Identify which cell holds the provided text, then report its (x, y) central coordinate. 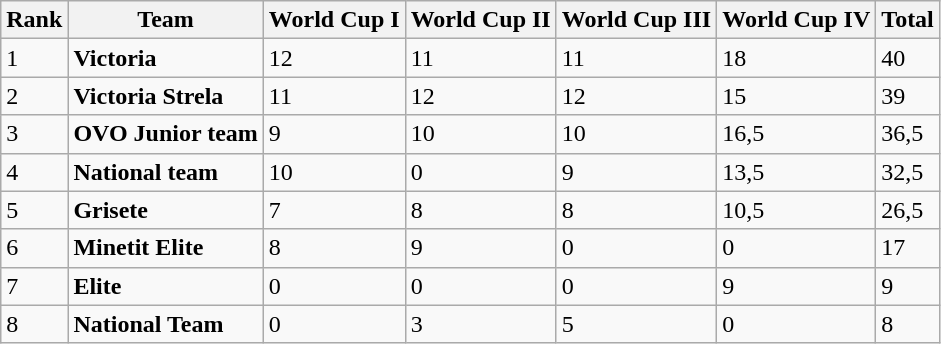
39 (908, 96)
15 (796, 96)
16,5 (796, 134)
Victoria (166, 58)
1 (34, 58)
Elite (166, 286)
4 (34, 172)
2 (34, 96)
National team (166, 172)
32,5 (908, 172)
6 (34, 248)
26,5 (908, 210)
18 (796, 58)
National Team (166, 324)
Grisete (166, 210)
10,5 (796, 210)
World Cup II (480, 20)
Rank (34, 20)
World Cup I (334, 20)
World Cup IV (796, 20)
36,5 (908, 134)
OVO Junior team (166, 134)
13,5 (796, 172)
40 (908, 58)
Team (166, 20)
17 (908, 248)
Victoria Strela (166, 96)
Total (908, 20)
World Cup III (636, 20)
Minetit Elite (166, 248)
